Determine the [x, y] coordinate at the center of the cell enclosing the given text.  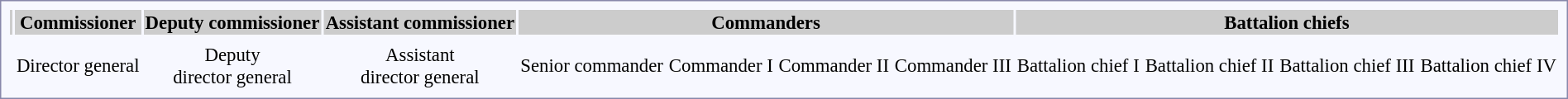
Commander II [834, 66]
Commissioner [78, 22]
Director general [78, 66]
Assistantdirector general [420, 66]
Senior commander [592, 66]
Commanders [766, 22]
Battalion chief III [1346, 66]
Assistant commissioner [420, 22]
Deputydirector general [233, 66]
Battalion chief I [1078, 66]
Battalion chief IV [1489, 66]
Commander I [721, 66]
Battalion chiefs [1287, 22]
Battalion chief II [1210, 66]
Commander III [953, 66]
Deputy commissioner [233, 22]
